Determine the (x, y) coordinate at the center of the cell enclosing the given text.  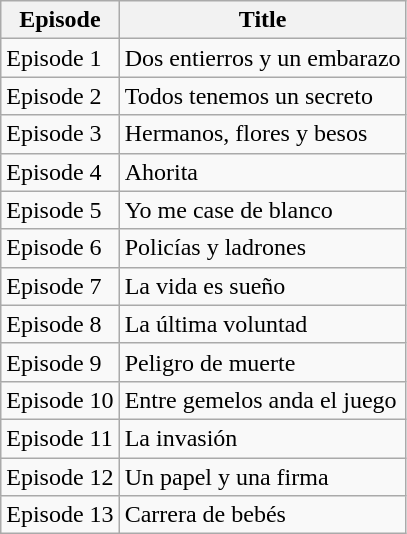
Episode 3 (60, 134)
Episode 5 (60, 210)
Episode 8 (60, 324)
Yo me case de blanco (262, 210)
Episode 1 (60, 58)
Episode 13 (60, 515)
Episode 10 (60, 400)
Policías y ladrones (262, 248)
Peligro de muerte (262, 362)
Episode 6 (60, 248)
Un papel y una firma (262, 477)
Episode 2 (60, 96)
Episode 4 (60, 172)
Hermanos, flores y besos (262, 134)
Episode 7 (60, 286)
Episode (60, 20)
Carrera de bebés (262, 515)
Episode 12 (60, 477)
Todos tenemos un secreto (262, 96)
Ahorita (262, 172)
Entre gemelos anda el juego (262, 400)
La vida es sueño (262, 286)
La invasión (262, 438)
Title (262, 20)
Episode 11 (60, 438)
La última voluntad (262, 324)
Dos entierros y un embarazo (262, 58)
Episode 9 (60, 362)
